Provide the (x, y) coordinate of the cell's center where the given text is located.  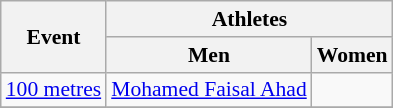
Men (209, 55)
Mohamed Faisal Ahad (209, 90)
Athletes (249, 19)
Women (352, 55)
Event (54, 36)
100 metres (54, 90)
